Search for the cell housing the specified text and yield its (X, Y) center coordinate. 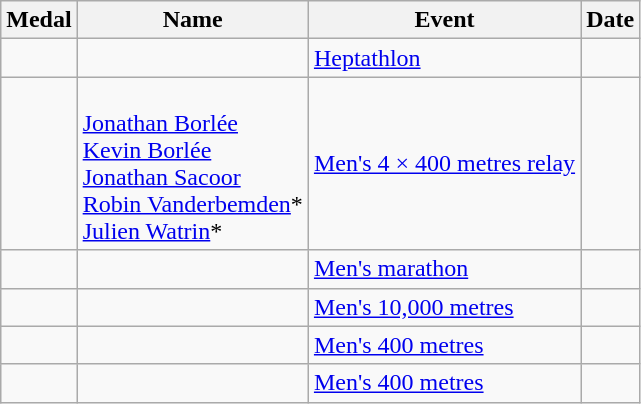
Men's marathon (444, 269)
Jonathan BorléeKevin BorléeJonathan SacoorRobin Vanderbemden*Julien Watrin* (192, 164)
Medal (39, 20)
Men's 10,000 metres (444, 307)
Date (610, 20)
Heptathlon (444, 58)
Name (192, 20)
Men's 4 × 400 metres relay (444, 164)
Event (444, 20)
